Provide the [x, y] coordinate of the cell's center where the given text is located.  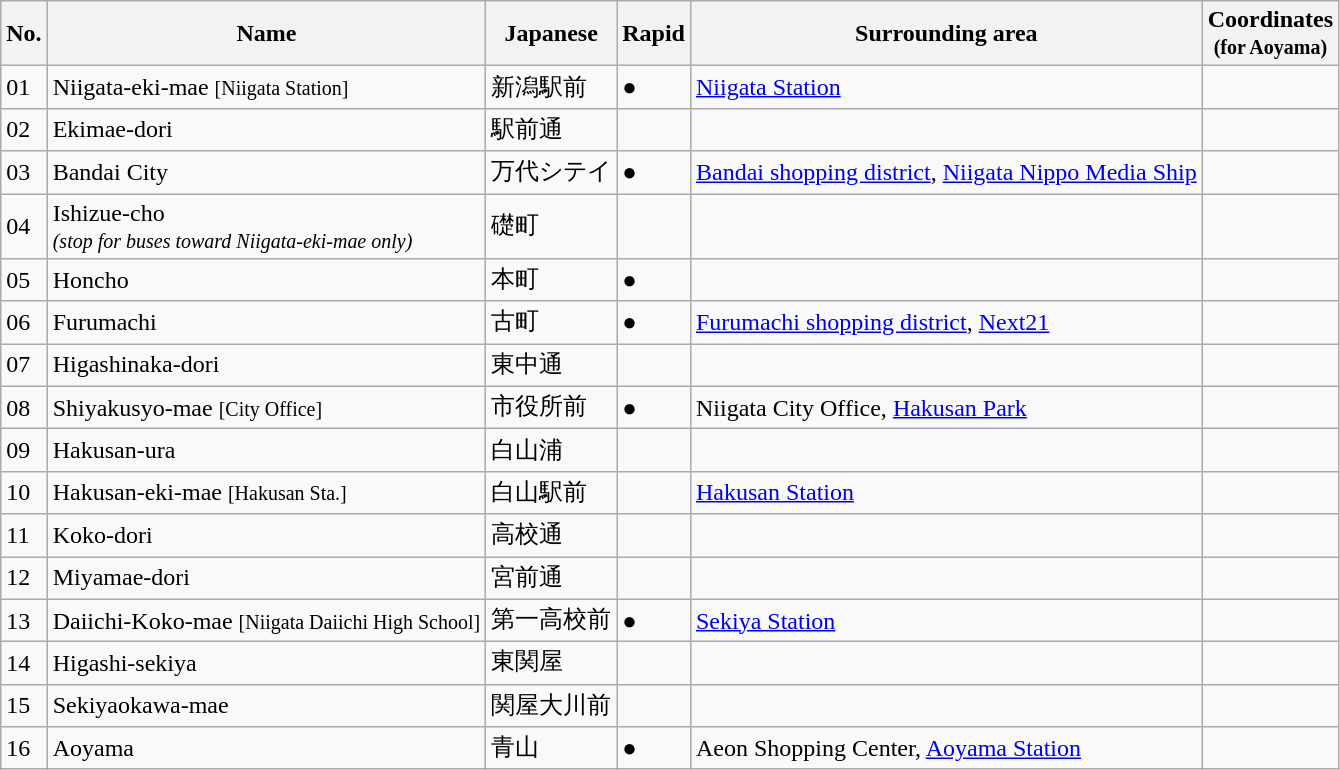
Sekiyaokawa-mae [266, 706]
Aoyama [266, 748]
15 [24, 706]
白山浦 [552, 450]
第一高校前 [552, 620]
04 [24, 226]
Bandai shopping district, Niigata Nippo Media Ship [946, 172]
Surrounding area [946, 34]
万代シテイ [552, 172]
10 [24, 492]
Furumachi shopping district, Next21 [946, 322]
Higashinaka-dori [266, 366]
新潟駅前 [552, 88]
Rapid [654, 34]
高校通 [552, 536]
01 [24, 88]
Higashi-sekiya [266, 664]
Furumachi [266, 322]
白山駅前 [552, 492]
Honcho [266, 280]
07 [24, 366]
Ishizue-cho(stop for buses toward Niigata-eki-mae only) [266, 226]
Ekimae-dori [266, 130]
14 [24, 664]
Japanese [552, 34]
Daiichi-Koko-mae [Niigata Daiichi High School] [266, 620]
Aeon Shopping Center, Aoyama Station [946, 748]
Hakusan Station [946, 492]
宮前通 [552, 578]
Hakusan-ura [266, 450]
Coordinates(for Aoyama) [1270, 34]
Niigata Station [946, 88]
Shiyakusyo-mae [City Office] [266, 408]
06 [24, 322]
Miyamae-dori [266, 578]
11 [24, 536]
13 [24, 620]
関屋大川前 [552, 706]
Bandai City [266, 172]
Sekiya Station [946, 620]
No. [24, 34]
03 [24, 172]
Niigata-eki-mae [Niigata Station] [266, 88]
12 [24, 578]
Hakusan-eki-mae [Hakusan Sta.] [266, 492]
東関屋 [552, 664]
古町 [552, 322]
本町 [552, 280]
Koko-dori [266, 536]
礎町 [552, 226]
駅前通 [552, 130]
東中通 [552, 366]
08 [24, 408]
Niigata City Office, Hakusan Park [946, 408]
02 [24, 130]
青山 [552, 748]
Name [266, 34]
05 [24, 280]
市役所前 [552, 408]
09 [24, 450]
16 [24, 748]
